For the text-containing cell, return its midpoint in (X, Y) coordinate format. 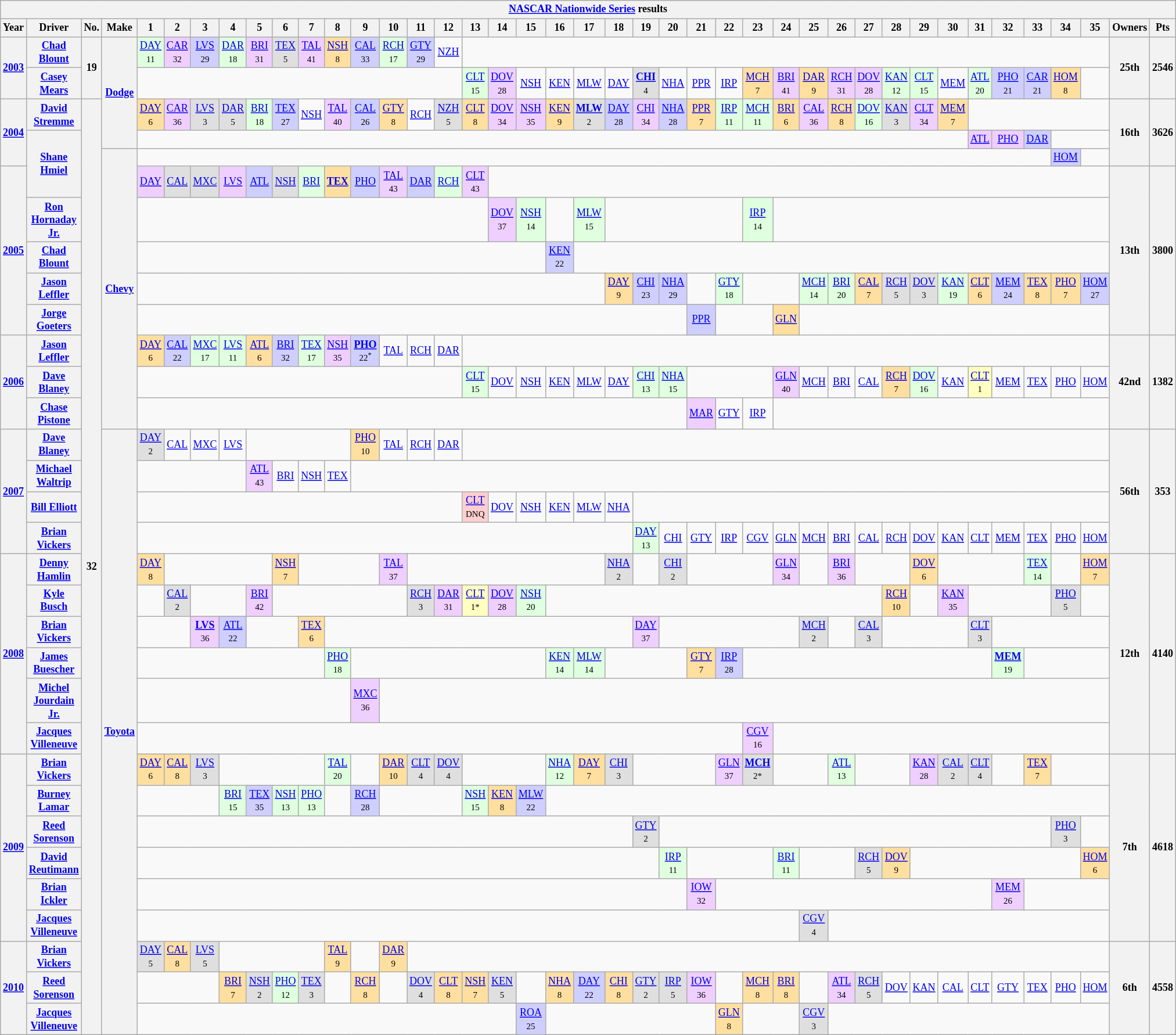
MEM19 (1008, 663)
DAY22 (589, 988)
MLW14 (589, 663)
CGV4 (814, 925)
LVS5 (205, 957)
IRP5 (673, 988)
MCH14 (814, 289)
NHA29 (673, 289)
KAN35 (953, 601)
20 (673, 28)
4 (233, 28)
CHI4 (646, 84)
Make (120, 28)
26 (841, 28)
2010 (14, 987)
MXC17 (205, 351)
Michael Waltrip (53, 476)
PHO10 (365, 445)
DAY9 (618, 289)
BRI8 (786, 988)
No. (92, 28)
CGV16 (757, 738)
LVS29 (205, 52)
TEX8 (1037, 289)
TAL20 (338, 770)
BRI6 (786, 114)
DAY7 (589, 770)
Owners (1130, 28)
CAL36 (814, 114)
Driver (53, 28)
MLW22 (531, 801)
NSH15 (475, 801)
MCH2* (757, 770)
TAL9 (338, 957)
DAY5 (150, 957)
NSH8 (338, 52)
CHI23 (646, 289)
GLN34 (786, 570)
NHA12 (560, 770)
Chevy (120, 289)
Shane Hmiel (53, 164)
22 (729, 28)
CHI3 (618, 770)
25th (1130, 67)
PHO3 (1066, 832)
3 (205, 28)
BRI32 (286, 351)
12 (448, 28)
CLT3 (980, 632)
MCH2 (814, 632)
RCH10 (896, 601)
CGV (757, 538)
TAL37 (394, 570)
RCH31 (841, 84)
RCH7 (896, 382)
KEN8 (502, 801)
CHI8 (618, 988)
NZH (448, 52)
GTY29 (421, 52)
NHA15 (673, 382)
CAL22 (177, 351)
PHO5 (1066, 601)
IOW36 (702, 988)
TEX17 (311, 351)
MCH11 (757, 114)
Pts (1163, 28)
KAN12 (896, 84)
1 (150, 28)
34 (1066, 28)
Ron Hornaday Jr. (53, 220)
MXC36 (365, 700)
MEM26 (1008, 894)
4558 (1163, 987)
TEX7 (1037, 770)
NSH14 (531, 220)
2006 (14, 382)
ATL20 (980, 84)
2007 (14, 491)
RCH17 (394, 52)
CAL33 (365, 52)
ATL34 (841, 988)
PHO18 (338, 663)
35 (1095, 28)
353 (1163, 491)
12th (1130, 654)
8 (338, 28)
28 (896, 28)
KEN22 (560, 257)
DOV34 (502, 114)
BRI41 (786, 84)
MCH8 (757, 988)
CAR21 (1037, 84)
Dodge (120, 92)
CHI34 (646, 114)
CAL7 (869, 289)
CAL26 (365, 114)
CHI (673, 538)
BRI42 (259, 601)
TAL43 (394, 182)
Kyle Busch (53, 601)
TAL40 (338, 114)
30 (953, 28)
RCH28 (365, 801)
42nd (1130, 382)
KAN28 (924, 770)
DOV9 (896, 863)
27 (869, 28)
ATL6 (259, 351)
Casey Mears (53, 84)
CGV3 (814, 1019)
ROA25 (531, 1019)
14 (502, 28)
TEX5 (286, 52)
CLT6 (980, 289)
HOM27 (1095, 289)
31 (980, 28)
BRI15 (233, 801)
DAY13 (646, 538)
HOM6 (1095, 863)
23 (757, 28)
21 (702, 28)
29 (924, 28)
1382 (1163, 382)
NSH20 (531, 601)
9 (365, 28)
NASCAR Nationwide Series results (588, 9)
NHA8 (560, 988)
TEX6 (311, 632)
18 (618, 28)
KAN19 (953, 289)
GLN40 (786, 382)
3800 (1163, 251)
PPR7 (702, 114)
TEX35 (259, 801)
16 (560, 28)
PHO21 (1008, 84)
GLN8 (729, 1019)
NZH5 (448, 114)
33 (1037, 28)
IOW32 (702, 894)
PHO13 (311, 801)
RCH3 (421, 601)
Toyota (120, 732)
MAR (702, 414)
Bill Elliott (53, 507)
DAY2 (150, 445)
KEN5 (502, 988)
GTY7 (702, 663)
BRI20 (841, 289)
David Stremme (53, 114)
DAR18 (233, 52)
PHO22* (365, 351)
DAR31 (448, 601)
NHA2 (618, 570)
CAR36 (177, 114)
DAR5 (233, 114)
25 (814, 28)
ATL43 (259, 476)
NHA28 (673, 114)
13 (475, 28)
Brian Ickler (53, 894)
DAY8 (150, 570)
ATL13 (841, 770)
DOV37 (502, 220)
4618 (1163, 847)
BRI18 (259, 114)
IRP14 (757, 220)
CHI13 (646, 382)
IRP28 (729, 663)
56th (1130, 491)
PHO12 (286, 988)
CLTDNQ (475, 507)
PHO7 (1066, 289)
GLN37 (729, 770)
BRI36 (841, 570)
NSH2 (259, 988)
HOM7 (1095, 570)
13th (1130, 251)
2004 (14, 132)
MEM24 (1008, 289)
4140 (1163, 654)
DAY11 (150, 52)
TEX14 (1037, 570)
KEN14 (560, 663)
11 (421, 28)
DOV6 (924, 570)
2546 (1163, 67)
Burney Lamar (53, 801)
ATL22 (233, 632)
HOM8 (1066, 84)
Jorge Goeters (53, 320)
KAN3 (896, 114)
NSH13 (286, 801)
CAL3 (869, 632)
DAY37 (646, 632)
17 (589, 28)
Denny Hamlin (53, 570)
DAR10 (394, 770)
David Reutimann (53, 863)
7 (311, 28)
10 (394, 28)
6 (286, 28)
Chase Pistone (53, 414)
MLW15 (589, 220)
5 (259, 28)
TAL41 (311, 52)
6th (1130, 987)
2008 (14, 654)
2 (177, 28)
BRI7 (233, 988)
BRI31 (259, 52)
GTY18 (729, 289)
James Buescher (53, 663)
MCH7 (757, 84)
DAY28 (618, 114)
2003 (14, 67)
16th (1130, 132)
CLT43 (475, 182)
15 (531, 28)
CLT1 (980, 382)
2009 (14, 847)
CLT34 (924, 114)
GTY8 (394, 114)
CLT1* (475, 601)
24 (786, 28)
MEM7 (953, 114)
MLW2 (589, 114)
7th (1130, 847)
LVS11 (233, 351)
3626 (1163, 132)
LVS36 (205, 632)
CAR32 (177, 52)
Year (14, 28)
Michel Jourdain Jr. (53, 700)
DOV3 (924, 289)
2005 (14, 251)
BRI11 (786, 863)
TEX27 (286, 114)
CHI2 (673, 570)
TEX3 (311, 988)
KEN9 (560, 114)
